Determine the (X, Y) coordinate at the center of the cell enclosing the given text.  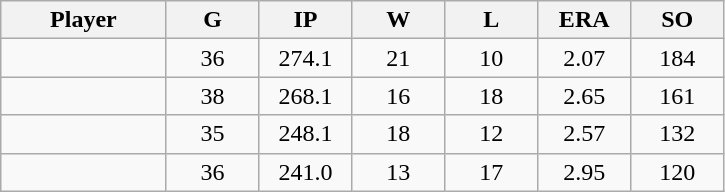
L (492, 20)
IP (306, 20)
10 (492, 58)
248.1 (306, 134)
2.07 (584, 58)
132 (678, 134)
17 (492, 172)
16 (398, 96)
W (398, 20)
35 (212, 134)
21 (398, 58)
SO (678, 20)
161 (678, 96)
268.1 (306, 96)
ERA (584, 20)
13 (398, 172)
38 (212, 96)
184 (678, 58)
241.0 (306, 172)
Player (84, 20)
G (212, 20)
2.65 (584, 96)
274.1 (306, 58)
2.95 (584, 172)
120 (678, 172)
2.57 (584, 134)
12 (492, 134)
